For the text-containing cell, return its midpoint in [X, Y] coordinate format. 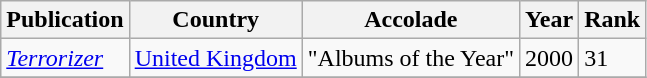
Country [216, 20]
31 [612, 58]
United Kingdom [216, 58]
Rank [612, 20]
2000 [550, 58]
Terrorizer [65, 58]
Accolade [410, 20]
Year [550, 20]
"Albums of the Year" [410, 58]
Publication [65, 20]
